Scan for the cell matching the given text and deliver its [x, y] coordinate at center. 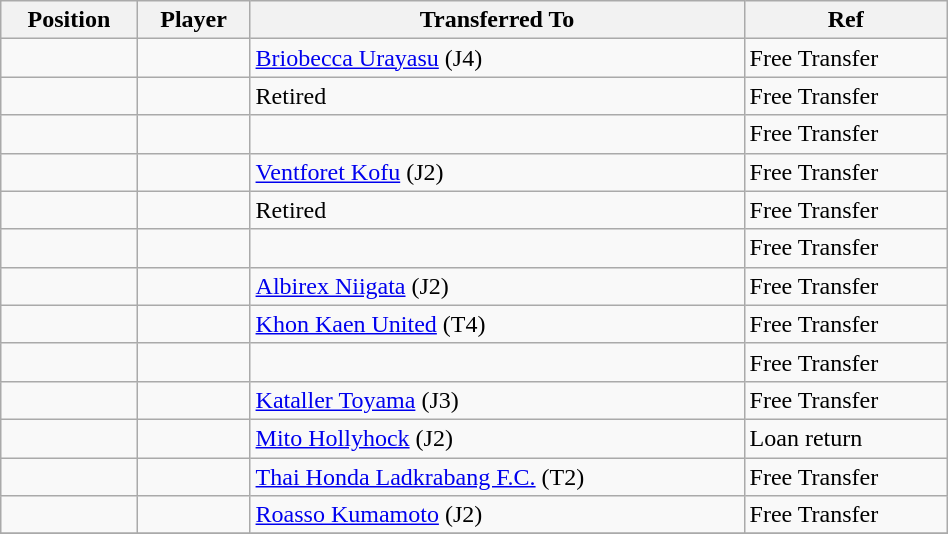
Ref [846, 20]
Briobecca Urayasu (J4) [497, 58]
Ventforet Kofu (J2) [497, 172]
Albirex Niigata (J2) [497, 286]
Player [194, 20]
Roasso Kumamoto (J2) [497, 515]
Transferred To [497, 20]
Loan return [846, 438]
Mito Hollyhock (J2) [497, 438]
Thai Honda Ladkrabang F.C. (T2) [497, 477]
Position [69, 20]
Kataller Toyama (J3) [497, 400]
Khon Kaen United (T4) [497, 324]
